Provide the [X, Y] coordinate of the cell's center where the given text is located.  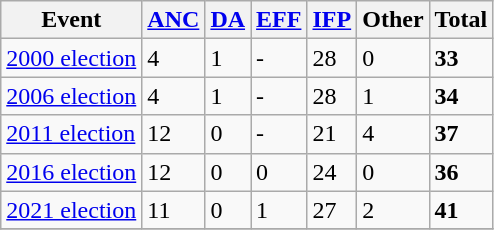
DA [228, 20]
Event [72, 20]
21 [332, 134]
Total [461, 20]
2000 election [72, 58]
2006 election [72, 96]
Other [393, 20]
2021 election [72, 210]
33 [461, 58]
24 [332, 172]
37 [461, 134]
2 [393, 210]
36 [461, 172]
11 [174, 210]
2011 election [72, 134]
41 [461, 210]
IFP [332, 20]
34 [461, 96]
EFF [279, 20]
2016 election [72, 172]
ANC [174, 20]
27 [332, 210]
